Determine the [x, y] coordinate at the center of the cell enclosing the given text.  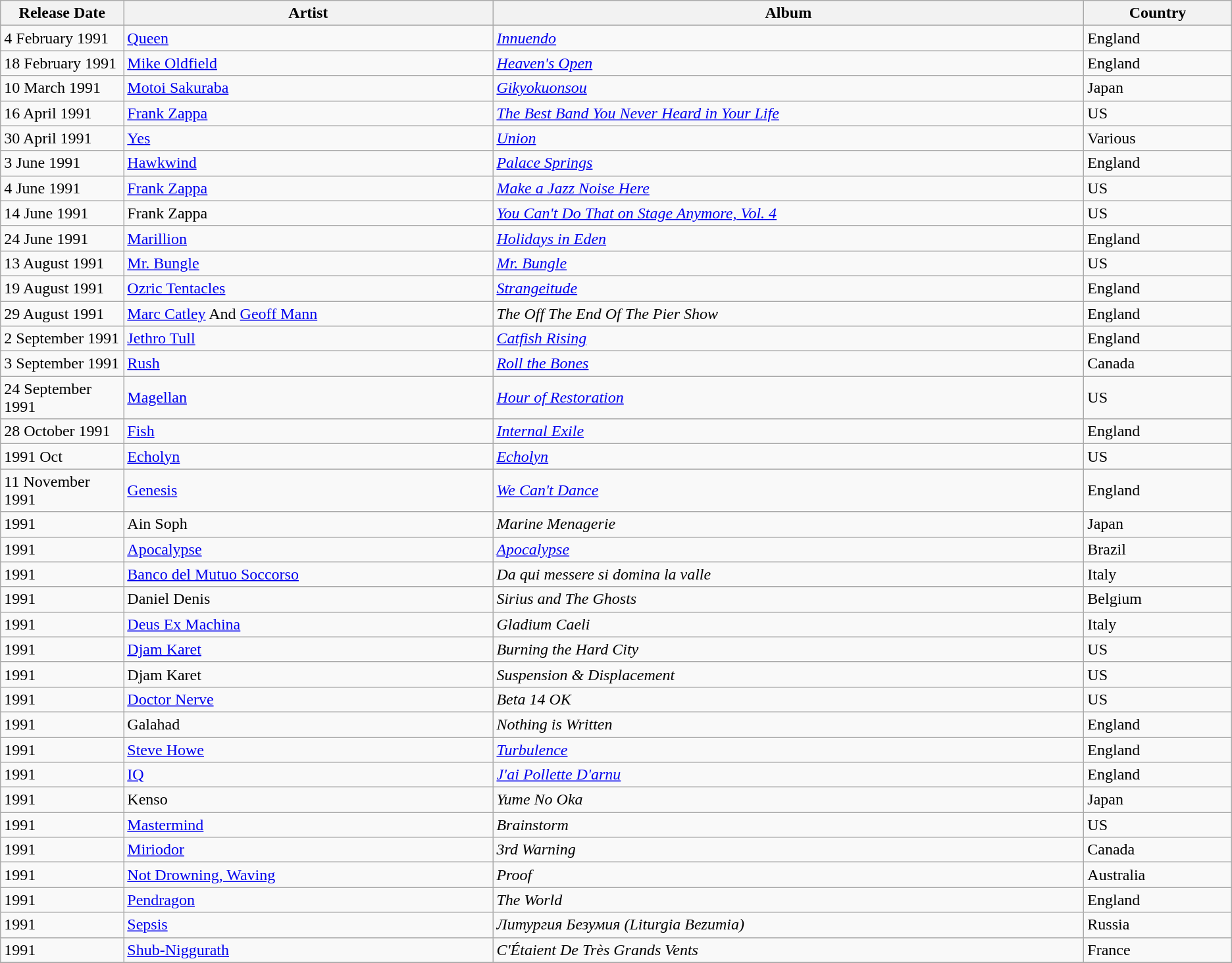
Rush [308, 364]
4 February 1991 [62, 38]
Palace Springs [788, 163]
You Can't Do That on Stage Anymore, Vol. 4 [788, 213]
Burning the Hard City [788, 649]
Various [1158, 138]
10 March 1991 [62, 88]
Australia [1158, 875]
Kenso [308, 800]
Brainstorm [788, 825]
30 April 1991 [62, 138]
Galahad [308, 724]
Russia [1158, 925]
Beta 14 OK [788, 699]
Miriodor [308, 850]
We Can't Dance [788, 491]
Holidays in Eden [788, 238]
3 June 1991 [62, 163]
Brazil [1158, 549]
Marc Catley And Geoff Mann [308, 314]
2 September 1991 [62, 339]
Belgium [1158, 599]
28 October 1991 [62, 432]
Nothing is Written [788, 724]
Ozric Tentacles [308, 288]
24 June 1991 [62, 238]
11 November 1991 [62, 491]
Internal Exile [788, 432]
3 September 1991 [62, 364]
Artist [308, 13]
Ain Soph [308, 524]
Strangeitude [788, 288]
The Best Band You Never Heard in Your Life [788, 113]
24 September 1991 [62, 397]
Roll the Bones [788, 364]
16 April 1991 [62, 113]
Yume No Oka [788, 800]
Innuendo [788, 38]
Release Date [62, 13]
Daniel Denis [308, 599]
Motoi Sakuraba [308, 88]
Proof [788, 875]
Fish [308, 432]
Steve Howe [308, 749]
IQ [308, 775]
Gikyokuonsou [788, 88]
Turbulence [788, 749]
14 June 1991 [62, 213]
Magellan [308, 397]
Album [788, 13]
Hawkwind [308, 163]
Pendragon [308, 900]
C'Étaient De Très Grands Vents [788, 950]
The Off The End Of The Pier Show [788, 314]
3rd Warning [788, 850]
Genesis [308, 491]
Mike Oldfield [308, 63]
Make a Jazz Noise Here [788, 188]
Hour of Restoration [788, 397]
Union [788, 138]
Shub-Niggurath [308, 950]
Gladium Caeli [788, 624]
Banco del Mutuo Soccorso [308, 574]
Sirius and The Ghosts [788, 599]
Jethro Tull [308, 339]
29 August 1991 [62, 314]
Литургия Безумия (Liturgia Bezumia) [788, 925]
19 August 1991 [62, 288]
Deus Ex Machina [308, 624]
Sepsis [308, 925]
J'ai Pollette D'arnu [788, 775]
Not Drowning, Waving [308, 875]
Marillion [308, 238]
Da qui messere si domina la valle [788, 574]
13 August 1991 [62, 263]
1991 Oct [62, 457]
Marine Menagerie [788, 524]
Yes [308, 138]
France [1158, 950]
Heaven's Open [788, 63]
18 February 1991 [62, 63]
Suspension & Displacement [788, 674]
Queen [308, 38]
4 June 1991 [62, 188]
Doctor Nerve [308, 699]
Catfish Rising [788, 339]
The World [788, 900]
Country [1158, 13]
Mastermind [308, 825]
